Determine the [x, y] coordinate at the center of the cell enclosing the given text.  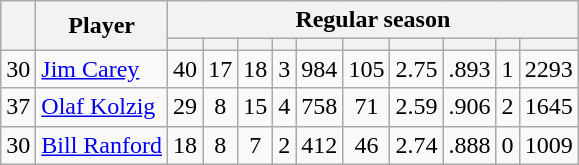
15 [256, 107]
40 [186, 69]
Jim Carey [102, 69]
4 [284, 107]
105 [366, 69]
412 [320, 145]
71 [366, 107]
2293 [548, 69]
Regular season [374, 20]
7 [256, 145]
Player [102, 26]
1645 [548, 107]
37 [18, 107]
984 [320, 69]
2.59 [416, 107]
17 [220, 69]
1009 [548, 145]
2.74 [416, 145]
.888 [470, 145]
2.75 [416, 69]
0 [508, 145]
29 [186, 107]
Olaf Kolzig [102, 107]
.893 [470, 69]
1 [508, 69]
Bill Ranford [102, 145]
.906 [470, 107]
46 [366, 145]
758 [320, 107]
3 [284, 69]
